Extract the (X, Y) coordinate from the center of the cell holding the provided text.  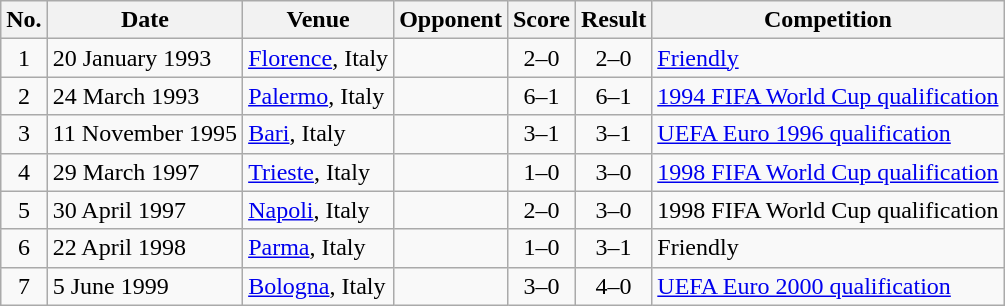
2 (24, 96)
Date (144, 20)
5 June 1999 (144, 286)
No. (24, 20)
Napoli, Italy (318, 210)
Palermo, Italy (318, 96)
22 April 1998 (144, 248)
24 March 1993 (144, 96)
Score (541, 20)
4 (24, 172)
6 (24, 248)
Venue (318, 20)
UEFA Euro 1996 qualification (828, 134)
UEFA Euro 2000 qualification (828, 286)
30 April 1997 (144, 210)
Opponent (451, 20)
3 (24, 134)
20 January 1993 (144, 58)
29 March 1997 (144, 172)
Bari, Italy (318, 134)
Bologna, Italy (318, 286)
5 (24, 210)
1 (24, 58)
4–0 (613, 286)
Parma, Italy (318, 248)
7 (24, 286)
Result (613, 20)
1994 FIFA World Cup qualification (828, 96)
Trieste, Italy (318, 172)
Competition (828, 20)
Florence, Italy (318, 58)
11 November 1995 (144, 134)
